Return [x, y] of the center of cell containing provided text 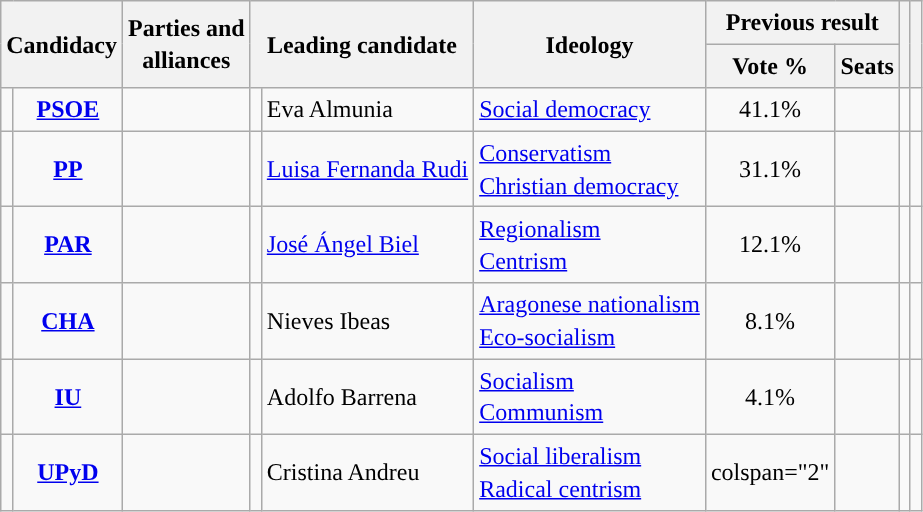
Seats [867, 66]
RegionalismCentrism [590, 245]
Cristina Andreu [367, 472]
UPyD [68, 472]
Nieves Ibeas [367, 321]
Eva Almunia [367, 110]
Leading candidate [362, 44]
Luisa Fernanda Rudi [367, 169]
Social democracy [590, 110]
PP [68, 169]
CHA [68, 321]
Social liberalismRadical centrism [590, 472]
41.1% [770, 110]
ConservatismChristian democracy [590, 169]
Ideology [590, 44]
12.1% [770, 245]
Adolfo Barrena [367, 397]
Vote % [770, 66]
Aragonese nationalismEco-socialism [590, 321]
PSOE [68, 110]
31.1% [770, 169]
Candidacy [62, 44]
PAR [68, 245]
Parties andalliances [187, 44]
Previous result [802, 22]
4.1% [770, 397]
8.1% [770, 321]
José Ángel Biel [367, 245]
SocialismCommunism [590, 397]
IU [68, 397]
colspan="2" [770, 472]
